Capture the cell that displays the provided text and extract its (x, y) central coordinate. 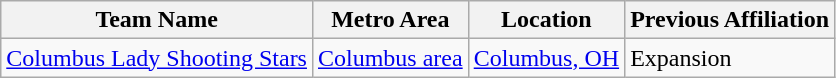
Columbus, OH (546, 58)
Columbus area (390, 58)
Location (546, 20)
Team Name (157, 20)
Expansion (730, 58)
Metro Area (390, 20)
Previous Affiliation (730, 20)
Columbus Lady Shooting Stars (157, 58)
